Capture the cell that displays the provided text and extract its (X, Y) central coordinate. 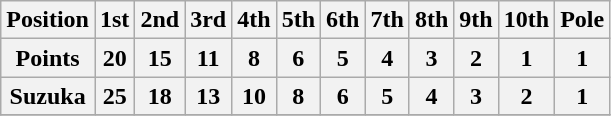
10th (526, 20)
5th (298, 20)
6th (343, 20)
9th (476, 20)
25 (114, 96)
Points (48, 58)
Pole (582, 20)
2nd (160, 20)
10 (254, 96)
1st (114, 20)
7th (387, 20)
3rd (208, 20)
4th (254, 20)
15 (160, 58)
20 (114, 58)
13 (208, 96)
8th (431, 20)
Suzuka (48, 96)
11 (208, 58)
18 (160, 96)
Position (48, 20)
